Identify which cell holds the provided text, then report its [x, y] central coordinate. 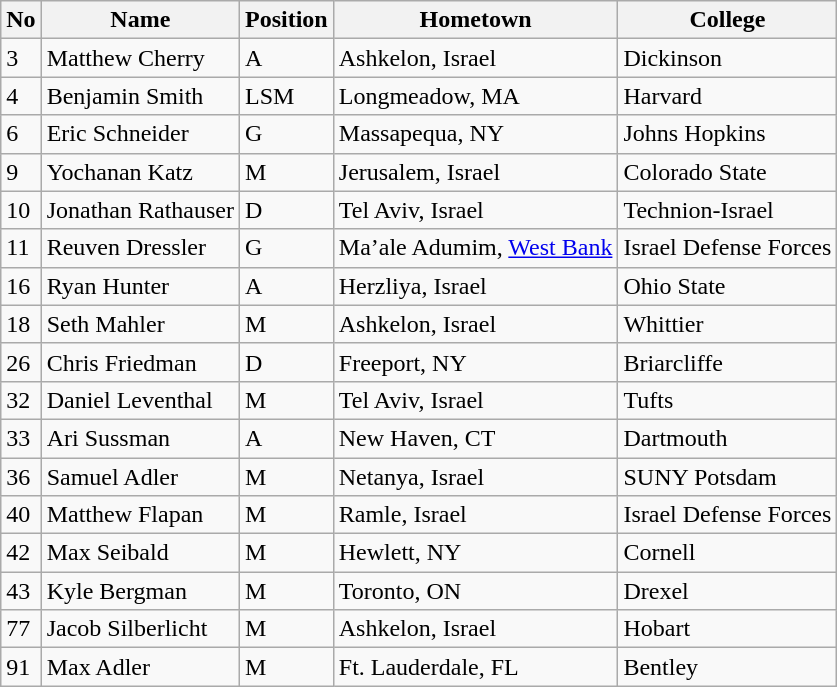
Ma’ale Adumim, West Bank [476, 248]
9 [21, 172]
College [728, 20]
Max Seibald [140, 553]
91 [21, 667]
40 [21, 515]
Yochanan Katz [140, 172]
Chris Friedman [140, 362]
Benjamin Smith [140, 96]
Matthew Cherry [140, 58]
Samuel Adler [140, 477]
Toronto, ON [476, 591]
Position [287, 20]
16 [21, 286]
77 [21, 629]
18 [21, 324]
11 [21, 248]
Ohio State [728, 286]
Johns Hopkins [728, 134]
Ari Sussman [140, 438]
New Haven, CT [476, 438]
Ryan Hunter [140, 286]
Max Adler [140, 667]
Bentley [728, 667]
Technion-Israel [728, 210]
Matthew Flapan [140, 515]
4 [21, 96]
26 [21, 362]
Freeport, NY [476, 362]
Colorado State [728, 172]
Hewlett, NY [476, 553]
Massapequa, NY [476, 134]
Name [140, 20]
Daniel Leventhal [140, 400]
Briarcliffe [728, 362]
No [21, 20]
Netanya, Israel [476, 477]
Tufts [728, 400]
Jerusalem, Israel [476, 172]
Jonathan Rathauser [140, 210]
Eric Schneider [140, 134]
Cornell [728, 553]
SUNY Potsdam [728, 477]
Hometown [476, 20]
Harvard [728, 96]
Reuven Dressler [140, 248]
33 [21, 438]
43 [21, 591]
Ramle, Israel [476, 515]
Whittier [728, 324]
Longmeadow, MA [476, 96]
LSM [287, 96]
42 [21, 553]
10 [21, 210]
Dartmouth [728, 438]
Drexel [728, 591]
Hobart [728, 629]
6 [21, 134]
32 [21, 400]
3 [21, 58]
Ft. Lauderdale, FL [476, 667]
Seth Mahler [140, 324]
Jacob Silberlicht [140, 629]
Kyle Bergman [140, 591]
36 [21, 477]
Dickinson [728, 58]
Herzliya, Israel [476, 286]
